Locate the cell with the specified text and output its (X, Y) center coordinate. 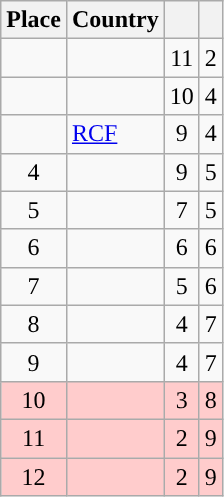
Place (34, 20)
12 (34, 477)
RCF (115, 134)
3 (182, 400)
Country (115, 20)
